From the cell containing the given text, extract its center point as [X, Y] coordinate. 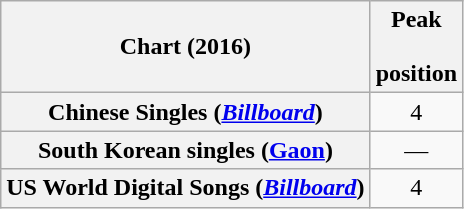
South Korean singles (Gaon) [186, 150]
Chart (2016) [186, 47]
US World Digital Songs (Billboard) [186, 188]
Peakposition [416, 47]
Chinese Singles (Billboard) [186, 112]
— [416, 150]
